Find where the given text appears and provide that cell's center as [X, Y] coordinate. 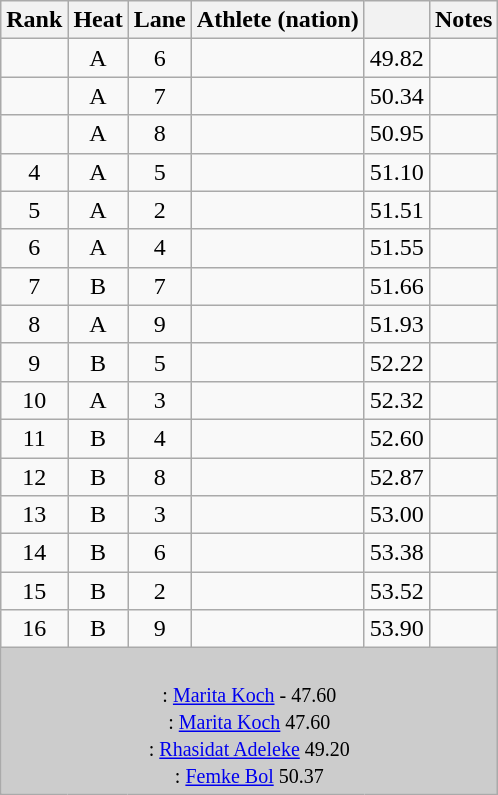
51.66 [396, 286]
52.22 [396, 362]
51.51 [396, 210]
50.95 [396, 134]
49.82 [396, 58]
Notes [463, 20]
Lane [160, 20]
50.34 [396, 96]
16 [34, 629]
52.87 [396, 477]
51.10 [396, 172]
Heat [98, 20]
: Marita Koch - 47.60: Marita Koch 47.60 : Rhasidat Adeleke 49.20: Femke Bol 50.37 [250, 721]
53.52 [396, 591]
14 [34, 553]
11 [34, 438]
53.90 [396, 629]
53.38 [396, 553]
12 [34, 477]
15 [34, 591]
52.32 [396, 400]
13 [34, 515]
10 [34, 400]
Rank [34, 20]
52.60 [396, 438]
51.55 [396, 248]
51.93 [396, 324]
53.00 [396, 515]
Athlete (nation) [278, 20]
